Detect which cell encompasses the target text, then output its (x, y) center coordinate. 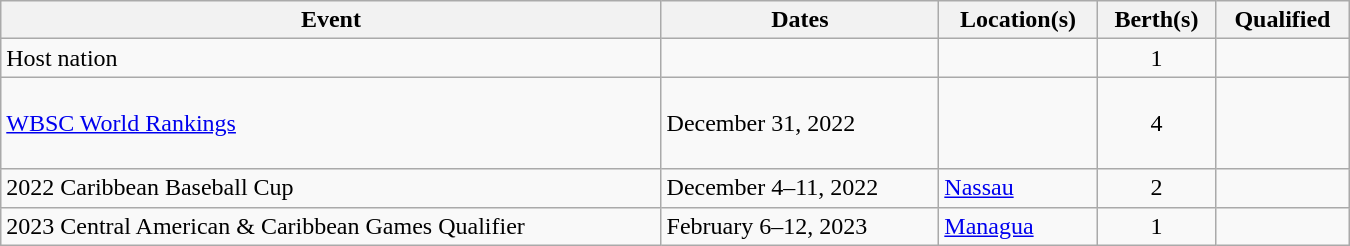
Dates (800, 20)
Qualified (1283, 20)
2023 Central American & Caribbean Games Qualifier (331, 226)
December 31, 2022 (800, 123)
Event (331, 20)
WBSC World Rankings (331, 123)
February 6–12, 2023 (800, 226)
Managua (1018, 226)
Berth(s) (1156, 20)
2022 Caribbean Baseball Cup (331, 188)
4 (1156, 123)
2 (1156, 188)
Location(s) (1018, 20)
Nassau (1018, 188)
Host nation (331, 58)
December 4–11, 2022 (800, 188)
